Extract the (x, y) coordinate from the center of the cell holding the provided text.  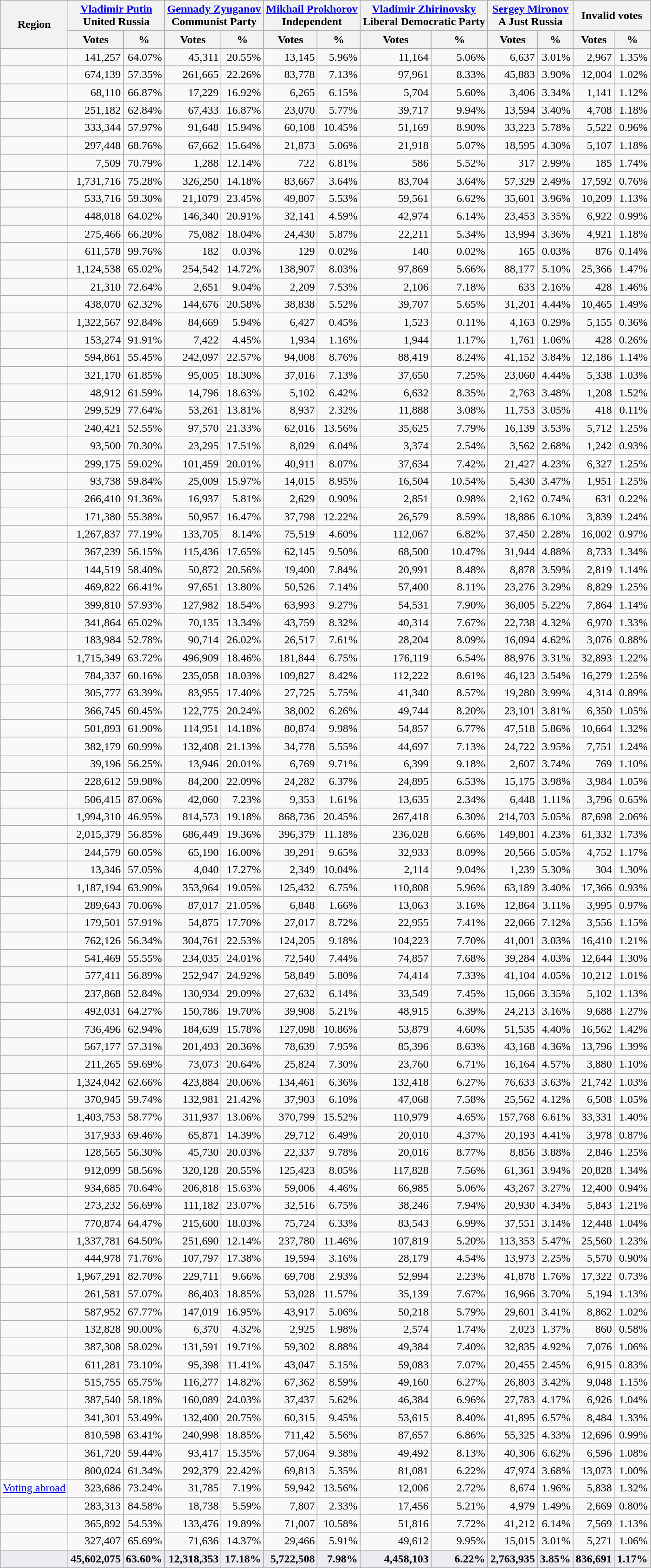
47,518 (512, 728)
9.38% (339, 1453)
3.05% (555, 410)
8,878 (512, 570)
15.52% (339, 1117)
71,007 (290, 1523)
41,878 (512, 1276)
63.90% (144, 888)
110,808 (395, 888)
37,634 (395, 463)
65.75% (144, 1382)
273,232 (96, 1205)
130,934 (193, 993)
469,822 (96, 587)
3.11% (555, 905)
1.98% (339, 1329)
11,164 (395, 57)
1.22% (632, 658)
39,908 (290, 1011)
25,824 (290, 1064)
5.86% (555, 728)
Sergey MironovA Just Russia (530, 16)
23.45% (242, 198)
586 (395, 163)
3.70% (555, 1294)
1.52% (632, 393)
9.98% (339, 728)
7.45% (459, 993)
176,119 (395, 658)
54,531 (395, 605)
87,017 (193, 905)
51,169 (395, 128)
5.30% (555, 870)
50,526 (290, 587)
8.32% (339, 622)
90,714 (193, 640)
353,964 (193, 888)
23.07% (242, 1205)
13,073 (594, 1471)
12,186 (594, 357)
399,810 (96, 605)
2.23% (459, 1276)
27,783 (512, 1400)
12,318,353 (193, 1559)
6.30% (459, 817)
59,006 (290, 1188)
53,261 (193, 410)
934,685 (96, 1188)
244,579 (96, 852)
17.65% (242, 552)
28,204 (395, 640)
73.10% (144, 1364)
5,570 (594, 1258)
6.15% (339, 92)
836,691 (594, 1559)
868,736 (290, 817)
6,399 (395, 764)
0.76% (632, 181)
20,010 (395, 1135)
6.36% (339, 1082)
252,947 (193, 976)
2,349 (290, 870)
38,002 (290, 711)
13,346 (96, 870)
6,769 (290, 764)
8.57% (459, 693)
7.12% (555, 923)
122,775 (193, 711)
16.00% (242, 852)
366,745 (96, 711)
321,170 (96, 375)
22.26% (242, 75)
13,994 (512, 233)
7,751 (594, 746)
5.94% (242, 322)
7.19% (242, 1488)
323,686 (96, 1488)
8.33% (459, 75)
3.41% (555, 1311)
3.88% (555, 1153)
4.34% (555, 1205)
365,892 (96, 1523)
60.45% (144, 711)
185 (594, 163)
3.34% (555, 92)
367,239 (96, 552)
56.69% (144, 1205)
107,819 (395, 1241)
14,015 (290, 481)
53,879 (395, 1029)
Vladimir PutinUnited Russia (116, 16)
13,635 (395, 799)
16.47% (242, 517)
49,492 (395, 1453)
16,504 (395, 481)
76,633 (512, 1082)
0.83% (632, 1364)
6.82% (459, 534)
4.54% (459, 1258)
10.04% (339, 870)
63,993 (290, 605)
32,893 (594, 658)
157,768 (512, 1117)
5,712 (594, 428)
56.85% (144, 835)
17.18% (242, 1559)
78,639 (290, 1046)
15.64% (242, 145)
20.45% (339, 817)
182 (193, 252)
2.54% (459, 446)
2,015,379 (96, 835)
Invalid votes (612, 16)
240,421 (96, 428)
6,848 (290, 905)
4.37% (459, 1135)
3,978 (594, 1135)
3,562 (512, 446)
18,738 (193, 1506)
4.65% (459, 1117)
66.41% (144, 587)
3.81% (555, 711)
111,182 (193, 1205)
97,651 (193, 587)
64.02% (144, 216)
7.41% (459, 923)
5.47% (555, 1241)
14.39% (242, 1135)
23,760 (395, 1064)
60.05% (144, 852)
7,422 (193, 340)
5.81% (242, 499)
3.84% (555, 357)
4.59% (339, 216)
25,560 (594, 1241)
22.42% (242, 1471)
1,967,291 (96, 1276)
39,291 (290, 852)
5.60% (459, 92)
6.53% (459, 781)
304 (594, 870)
8.13% (459, 1453)
72,540 (290, 958)
6,915 (594, 1364)
37,903 (290, 1100)
3.42% (555, 1382)
7.61% (339, 640)
1.46% (632, 287)
88,419 (395, 357)
1,934 (290, 340)
19,280 (512, 693)
56.30% (144, 1153)
6.99% (459, 1223)
8.07% (339, 463)
229,711 (193, 1276)
18.04% (242, 233)
237,868 (96, 993)
19.71% (242, 1347)
2,669 (594, 1506)
7.42% (459, 463)
13,063 (395, 905)
24.92% (242, 976)
16,279 (594, 675)
14.82% (242, 1382)
5,838 (594, 1488)
11.57% (339, 1294)
333,344 (96, 128)
84,200 (193, 781)
19.36% (242, 835)
1.11% (555, 799)
2,629 (290, 499)
10.86% (339, 1029)
7,076 (594, 1347)
242,097 (193, 357)
5.07% (459, 145)
37,650 (395, 375)
38,838 (290, 305)
67.77% (144, 1311)
4.30% (555, 145)
4,458,103 (395, 1559)
396,379 (290, 835)
Region (34, 24)
7.90% (459, 605)
57,064 (290, 1453)
2,651 (193, 287)
61.85% (144, 375)
146,340 (193, 216)
58,849 (290, 976)
65.69% (144, 1541)
0.65% (632, 799)
214,703 (512, 817)
109,827 (290, 675)
7.68% (459, 958)
124,205 (290, 940)
1.61% (339, 799)
88,976 (512, 658)
20.58% (242, 305)
57,400 (395, 587)
23,453 (512, 216)
128,565 (96, 1153)
112,222 (395, 675)
2.45% (555, 1364)
15.63% (242, 1188)
0.74% (555, 499)
91.91% (144, 340)
0.87% (632, 1135)
9.65% (339, 852)
8.72% (339, 923)
14,796 (193, 393)
0.29% (555, 322)
53.49% (144, 1418)
75,724 (290, 1223)
261,581 (96, 1294)
46.95% (144, 817)
12,004 (594, 75)
6.26% (339, 711)
93,417 (193, 1453)
116,277 (193, 1382)
0.36% (632, 322)
0.96% (632, 128)
5,843 (594, 1205)
1.66% (339, 905)
49,612 (395, 1541)
6.96% (459, 1400)
1.42% (632, 1029)
5.56% (339, 1435)
99.76% (144, 252)
69,813 (290, 1471)
16.95% (242, 1311)
13,796 (594, 1046)
32,933 (395, 852)
22.57% (242, 357)
5.20% (459, 1241)
7.58% (459, 1100)
3,406 (512, 92)
65,190 (193, 852)
70.79% (144, 163)
22,337 (290, 1153)
43,267 (512, 1188)
4,314 (594, 693)
9.78% (339, 1153)
28,179 (395, 1258)
10,212 (594, 976)
3,076 (594, 640)
134,461 (290, 1082)
52.55% (144, 428)
18,595 (512, 145)
19.18% (242, 817)
183,984 (96, 640)
125,432 (290, 888)
15.97% (242, 481)
1,239 (512, 870)
62.32% (144, 305)
0.88% (632, 640)
34,778 (290, 746)
62,016 (290, 428)
5.59% (242, 1506)
267,418 (395, 817)
5,271 (594, 1541)
37,798 (290, 517)
2,106 (395, 287)
144,676 (193, 305)
87,698 (594, 817)
48,912 (96, 393)
22.53% (242, 940)
10,465 (594, 305)
140 (395, 252)
6,970 (594, 622)
59.84% (144, 481)
387,540 (96, 1400)
181,844 (290, 658)
20,566 (512, 852)
21,310 (96, 287)
32,516 (290, 1205)
18.63% (242, 393)
1,141 (594, 92)
4.33% (555, 1435)
4.41% (555, 1135)
2.99% (555, 163)
55.55% (144, 958)
17,229 (193, 92)
2,819 (594, 570)
22,211 (395, 233)
63.60% (144, 1559)
81,081 (395, 1471)
0.45% (339, 322)
1,124,538 (96, 269)
95,398 (193, 1364)
2,162 (512, 499)
8,937 (290, 410)
3.96% (555, 198)
2,209 (290, 287)
1,715,349 (96, 658)
20.03% (242, 1153)
370,799 (290, 1117)
92.84% (144, 322)
14.37% (242, 1541)
29,712 (290, 1135)
15.35% (242, 1453)
4.45% (242, 340)
4,040 (193, 870)
283,313 (96, 1506)
2.34% (459, 799)
6.42% (339, 393)
66.20% (144, 233)
4.12% (555, 1100)
91.36% (144, 499)
5,194 (594, 1294)
24,213 (512, 1011)
5.35% (339, 1471)
567,177 (96, 1046)
61.59% (144, 393)
75,519 (290, 534)
132,981 (193, 1100)
19.89% (242, 1523)
1,523 (395, 322)
8.76% (339, 357)
299,529 (96, 410)
9,353 (290, 799)
15.78% (242, 1029)
45,602,075 (96, 1559)
58.77% (144, 1117)
0.22% (632, 499)
769 (594, 764)
66,985 (395, 1188)
9.50% (339, 552)
150,786 (193, 1011)
26,579 (395, 517)
64.50% (144, 1241)
35,139 (395, 1294)
19,594 (290, 1258)
8.14% (242, 534)
59.44% (144, 1453)
61.34% (144, 1471)
59.69% (144, 1064)
49,384 (395, 1347)
16,410 (594, 940)
11,753 (512, 410)
5.10% (555, 269)
9.27% (339, 605)
60.16% (144, 675)
10,664 (594, 728)
59,561 (395, 198)
611,578 (96, 252)
1.37% (555, 1329)
506,415 (96, 799)
1.16% (339, 340)
68,500 (395, 552)
9.71% (339, 764)
7.95% (339, 1046)
3.48% (555, 393)
317 (512, 163)
20,930 (512, 1205)
6.81% (339, 163)
15,015 (512, 1541)
8,862 (594, 1311)
43,917 (290, 1311)
141,257 (96, 57)
71,636 (193, 1541)
6.57% (555, 1418)
3.95% (555, 746)
3,556 (594, 923)
1.23% (632, 1241)
24.03% (242, 1400)
382,179 (96, 746)
3.53% (555, 428)
91,648 (193, 128)
62.94% (144, 1029)
69.46% (144, 1135)
43,047 (290, 1364)
251,182 (96, 110)
292,379 (193, 1471)
67,433 (193, 110)
448,018 (96, 216)
1.73% (632, 835)
1.35% (632, 57)
113,353 (512, 1241)
6,448 (512, 799)
1.01% (632, 976)
22,738 (512, 622)
24,895 (395, 781)
16,139 (512, 428)
45,730 (193, 1153)
56.34% (144, 940)
70,135 (193, 622)
7.79% (459, 428)
26,803 (512, 1382)
13,594 (512, 110)
46,123 (512, 675)
0.80% (632, 1506)
67,362 (290, 1382)
711,42 (290, 1435)
1.76% (555, 1276)
13,145 (290, 57)
320,128 (193, 1170)
7.84% (339, 570)
59.30% (144, 198)
57.07% (144, 1294)
25,366 (594, 269)
1.27% (632, 1011)
492,031 (96, 1011)
6,370 (193, 1329)
541,469 (96, 958)
341,864 (96, 622)
12,644 (594, 958)
3,880 (594, 1064)
3.85% (555, 1559)
12,006 (395, 1488)
20,455 (512, 1364)
8,029 (290, 446)
8.11% (459, 587)
1,944 (395, 340)
3,796 (594, 799)
21,742 (594, 1082)
17.38% (242, 1258)
97,961 (395, 75)
4,752 (594, 852)
4.17% (555, 1400)
104,223 (395, 940)
8,733 (594, 552)
17.70% (242, 923)
153,274 (96, 340)
63.72% (144, 658)
160,089 (193, 1400)
48,915 (395, 1011)
18.46% (242, 658)
149,801 (512, 835)
275,466 (96, 233)
4.62% (555, 640)
17,322 (594, 1276)
444,978 (96, 1258)
52,994 (395, 1276)
2,023 (512, 1329)
74,857 (395, 958)
20.24% (242, 711)
25,009 (193, 481)
57.91% (144, 923)
326,250 (193, 181)
64.27% (144, 1011)
29.09% (242, 993)
58.02% (144, 1347)
61.90% (144, 728)
115,436 (193, 552)
114,951 (193, 728)
16,562 (594, 1029)
299,175 (96, 463)
49,160 (395, 1382)
5.22% (555, 605)
206,818 (193, 1188)
4.40% (555, 1029)
15.94% (242, 128)
1,288 (193, 163)
73,073 (193, 1064)
387,308 (96, 1347)
1.08% (632, 1453)
63.41% (144, 1435)
40,911 (290, 463)
3.47% (555, 481)
36,005 (512, 605)
21.42% (242, 1100)
Voting abroad (34, 1488)
3.03% (555, 940)
59.02% (144, 463)
674,139 (96, 75)
144,519 (96, 570)
97,869 (395, 269)
6,327 (594, 463)
8,674 (512, 1488)
67,662 (193, 145)
5,722,508 (290, 1559)
132,400 (193, 1418)
17.27% (242, 870)
2,851 (395, 499)
0.26% (632, 340)
29,601 (512, 1311)
49,807 (290, 198)
266,410 (96, 499)
Mikhail ProkhorovIndependent (312, 16)
56.89% (144, 976)
43,759 (290, 622)
3,984 (594, 781)
2.72% (459, 1488)
736,496 (96, 1029)
107,797 (193, 1258)
59.98% (144, 781)
305,777 (96, 693)
16,164 (512, 1064)
39,196 (96, 764)
60.99% (144, 746)
5,522 (594, 128)
20.06% (242, 1082)
5.77% (339, 110)
47,068 (395, 1100)
438,070 (96, 305)
54,875 (193, 923)
23,070 (290, 110)
3.14% (555, 1223)
7.53% (339, 287)
73.24% (144, 1488)
6.86% (459, 1435)
83,543 (395, 1223)
95,005 (193, 375)
56.25% (144, 764)
261,665 (193, 75)
72.64% (144, 287)
59,302 (290, 1347)
Gennady ZyuganovCommunist Party (214, 16)
1.96% (555, 1488)
69,708 (290, 1276)
0.14% (632, 252)
77.19% (144, 534)
40,306 (512, 1453)
87,657 (395, 1435)
5,338 (594, 375)
860 (594, 1329)
5.78% (555, 128)
18,886 (512, 517)
8.63% (459, 1046)
418 (594, 410)
577,411 (96, 976)
49,744 (395, 711)
3,839 (594, 517)
33,331 (594, 1117)
58.56% (144, 1170)
20.56% (242, 570)
2,846 (594, 1153)
45,883 (512, 75)
6,508 (594, 1100)
3.94% (555, 1170)
633 (512, 287)
17,366 (594, 888)
4,921 (594, 233)
16.92% (242, 92)
15,066 (512, 993)
52.78% (144, 640)
2.68% (555, 446)
4,163 (512, 322)
2.49% (555, 181)
2,763,935 (512, 1559)
8,829 (594, 587)
8,484 (594, 1418)
6.66% (459, 835)
6,350 (594, 711)
165 (512, 252)
90.00% (144, 1329)
6,596 (594, 1453)
8.35% (459, 393)
13.80% (242, 587)
6.71% (459, 1064)
722 (290, 163)
13,946 (193, 764)
327,407 (96, 1541)
19.05% (242, 888)
228,612 (96, 781)
184,639 (193, 1029)
71.76% (144, 1258)
8.40% (459, 1418)
4.36% (555, 1046)
21,1079 (193, 198)
41,104 (512, 976)
26,517 (290, 640)
4.03% (555, 958)
289,643 (96, 905)
82.70% (144, 1276)
5.91% (339, 1541)
7,864 (594, 605)
235,058 (193, 675)
2.32% (339, 410)
3.59% (555, 570)
93,500 (96, 446)
16.87% (242, 110)
12,448 (594, 1223)
2,607 (512, 764)
84,669 (193, 322)
37,450 (512, 534)
23,276 (512, 587)
7.30% (339, 1064)
11.46% (339, 1241)
2,574 (395, 1329)
63.39% (144, 693)
11.18% (339, 835)
27,017 (290, 923)
23,060 (512, 375)
1,951 (594, 481)
5.87% (339, 233)
101,459 (193, 463)
0.89% (632, 693)
17,456 (395, 1506)
6,926 (594, 1400)
254,542 (193, 269)
6.04% (339, 446)
1.39% (632, 1046)
59,942 (290, 1488)
86,403 (193, 1294)
41,340 (395, 693)
22,955 (395, 923)
65,871 (193, 1135)
876 (594, 252)
97,570 (193, 428)
3.90% (555, 75)
63,189 (512, 888)
59.74% (144, 1100)
68.76% (144, 145)
13.81% (242, 410)
215,600 (193, 1223)
25,562 (512, 1100)
7.18% (459, 287)
8,856 (512, 1153)
75.28% (144, 181)
9,688 (594, 1011)
814,573 (193, 817)
9.66% (242, 1276)
20,991 (395, 570)
234,035 (193, 958)
57.31% (144, 1046)
129 (290, 252)
496,909 (193, 658)
55.38% (144, 517)
4,708 (594, 110)
3.27% (555, 1188)
17,592 (594, 181)
762,126 (96, 940)
6.54% (459, 658)
3.31% (555, 658)
3.99% (555, 693)
87.06% (144, 799)
16,002 (594, 534)
37,551 (512, 1223)
8.61% (459, 675)
611,281 (96, 1364)
24,722 (512, 746)
11.41% (242, 1364)
39,707 (395, 305)
6.37% (339, 781)
83,704 (395, 181)
20.64% (242, 1064)
9.45% (339, 1418)
31,785 (193, 1488)
85,396 (395, 1046)
0.58% (632, 1329)
127,098 (290, 1029)
29,466 (290, 1541)
10.54% (459, 481)
24,430 (290, 233)
171,380 (96, 517)
1,322,567 (96, 322)
7.72% (459, 1523)
61,361 (512, 1170)
240,998 (193, 1435)
5,704 (395, 92)
11,888 (395, 410)
304,761 (193, 940)
1,731,716 (96, 181)
237,780 (290, 1241)
10.58% (339, 1523)
7.44% (339, 958)
57.05% (144, 870)
3.74% (555, 764)
4.57% (555, 1064)
1,324,042 (96, 1082)
3.98% (555, 781)
5.15% (339, 1364)
88,177 (512, 269)
37,016 (290, 375)
20,016 (395, 1153)
32,141 (290, 216)
21.13% (242, 746)
50,957 (193, 517)
27,725 (290, 693)
6,637 (512, 57)
3.36% (555, 233)
311,937 (193, 1117)
125,423 (290, 1170)
13.06% (242, 1117)
51,535 (512, 1029)
27,632 (290, 993)
132,418 (395, 1082)
6,922 (594, 216)
43,168 (512, 1046)
7.94% (459, 1205)
21,427 (512, 463)
7.07% (459, 1364)
55.45% (144, 357)
251,690 (193, 1241)
317,933 (96, 1135)
1,994,310 (96, 817)
7.33% (459, 976)
0.94% (632, 1188)
138,907 (290, 269)
2.06% (632, 817)
1.12% (632, 92)
770,874 (96, 1223)
8.90% (459, 128)
515,755 (96, 1382)
5.34% (459, 233)
62,145 (290, 552)
4.92% (555, 1347)
127,982 (193, 605)
19.70% (242, 1011)
1,761 (512, 340)
57.97% (144, 128)
912,099 (96, 1170)
800,024 (96, 1471)
20.36% (242, 1046)
70.06% (144, 905)
64.07% (144, 57)
55,325 (512, 1435)
20.91% (242, 216)
39,717 (395, 110)
75,082 (193, 233)
21.05% (242, 905)
686,449 (193, 835)
2,925 (290, 1329)
1,208 (594, 393)
8.05% (339, 1170)
94,008 (290, 357)
8.95% (339, 481)
7.98% (339, 1559)
112,067 (395, 534)
594,861 (96, 357)
35,601 (512, 198)
31,201 (512, 305)
33,549 (395, 993)
32,835 (512, 1347)
22.09% (242, 781)
35,625 (395, 428)
5.55% (339, 746)
38,246 (395, 1205)
41,152 (512, 357)
810,598 (96, 1435)
18.30% (242, 375)
10,209 (594, 198)
6.39% (459, 1011)
10.45% (339, 128)
7,509 (96, 163)
3,374 (395, 446)
201,493 (193, 1046)
39,284 (512, 958)
12,864 (512, 905)
1.47% (632, 269)
236,028 (395, 835)
370,945 (96, 1100)
533,716 (96, 198)
13.34% (242, 622)
9,048 (594, 1382)
20,828 (594, 1170)
7.56% (459, 1170)
41,001 (512, 940)
1.00% (632, 1471)
1,267,837 (96, 534)
2.25% (555, 1258)
6,632 (395, 393)
341,301 (96, 1418)
1,187,194 (96, 888)
8.42% (339, 675)
147,019 (193, 1311)
44,697 (395, 746)
61,332 (594, 835)
6.77% (459, 728)
12.22% (339, 517)
8.20% (459, 711)
7.14% (339, 587)
57.93% (144, 605)
60,315 (290, 1418)
131,591 (193, 1347)
16,937 (193, 499)
132,828 (96, 1329)
54.53% (144, 1523)
41,895 (512, 1418)
40,314 (395, 622)
7.23% (242, 799)
297,448 (96, 145)
179,501 (96, 923)
3.68% (555, 1471)
59,083 (395, 1364)
70.64% (144, 1188)
12,696 (594, 1435)
2.16% (555, 287)
6.49% (339, 1135)
5,107 (594, 145)
66.87% (144, 92)
19,400 (290, 570)
83,955 (193, 693)
6.61% (555, 1117)
1,337,781 (96, 1241)
6,427 (290, 322)
12,400 (594, 1188)
50,872 (193, 570)
5,430 (512, 481)
5,155 (594, 322)
70.30% (144, 446)
58.18% (144, 1400)
13,973 (512, 1258)
52.84% (144, 993)
117,828 (395, 1170)
54,857 (395, 728)
16,094 (512, 640)
110,979 (395, 1117)
6.33% (339, 1223)
587,952 (96, 1311)
501,893 (96, 728)
8.03% (339, 269)
8.48% (459, 570)
0.73% (632, 1276)
9.95% (459, 1541)
42,060 (193, 799)
41,212 (512, 1523)
2,763 (512, 393)
17.40% (242, 693)
8.77% (459, 1153)
62.84% (144, 110)
5.65% (459, 305)
47,974 (512, 1471)
133,476 (193, 1523)
1,403,753 (96, 1117)
132,408 (193, 746)
84.58% (144, 1506)
7.40% (459, 1347)
45,311 (193, 57)
2.28% (555, 534)
5.79% (459, 1311)
3.54% (555, 675)
15,175 (512, 781)
784,337 (96, 675)
5.53% (339, 198)
133,705 (193, 534)
211,265 (96, 1064)
37,437 (290, 1400)
17.51% (242, 446)
8.24% (459, 357)
7.25% (459, 375)
3.63% (555, 1082)
0.98% (459, 499)
53,615 (395, 1418)
2,114 (395, 870)
23,101 (512, 711)
361,720 (96, 1453)
3.29% (555, 587)
74,414 (395, 976)
21.33% (242, 428)
4.05% (555, 976)
50,218 (395, 1311)
4,979 (512, 1506)
5.62% (339, 1400)
24,282 (290, 781)
58.40% (144, 570)
1.40% (632, 1117)
2,967 (594, 57)
51,816 (395, 1523)
2.93% (339, 1276)
83,778 (290, 75)
64.47% (144, 1223)
7,569 (594, 1523)
53,028 (290, 1294)
77.64% (144, 410)
24.01% (242, 958)
8.88% (339, 1347)
21,918 (395, 145)
20.75% (242, 1418)
62.66% (144, 1082)
22,066 (512, 923)
5.75% (339, 693)
26.02% (242, 640)
16,966 (512, 1294)
68,110 (96, 92)
631 (594, 499)
80,874 (290, 728)
4.46% (339, 1188)
7,807 (290, 1506)
93,738 (96, 481)
18.54% (242, 605)
10.47% (459, 552)
4.88% (555, 552)
57.35% (144, 75)
3.08% (459, 410)
5.66% (459, 269)
9.94% (459, 110)
23,295 (193, 446)
423,884 (193, 1082)
21,873 (290, 145)
Vladimir ZhirinovskyLiberal Democratic Party (424, 16)
2.33% (339, 1506)
14.72% (242, 269)
20,193 (512, 1135)
83,667 (290, 181)
56.15% (144, 552)
46,384 (395, 1400)
1,242 (594, 446)
57,329 (512, 181)
42,974 (395, 216)
60,108 (290, 128)
33,223 (512, 128)
3,995 (594, 905)
7.70% (459, 940)
6,265 (290, 92)
5.80% (339, 976)
31,944 (512, 552)
